Output the (X, Y) coordinate of the center of the cell containing the given text.  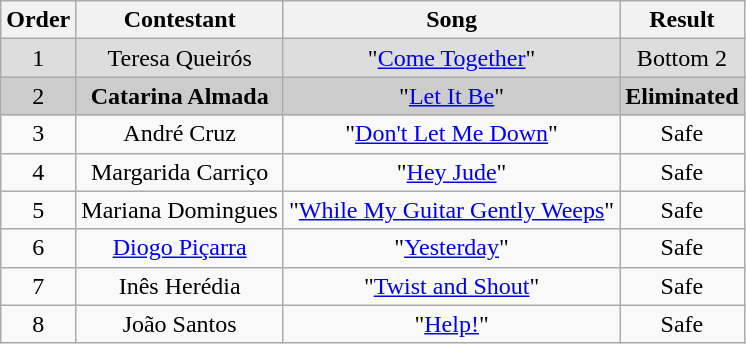
"Help!" (451, 324)
Bottom 2 (682, 58)
"Hey Jude" (451, 172)
João Santos (180, 324)
2 (38, 96)
"Let It Be" (451, 96)
8 (38, 324)
3 (38, 134)
"Twist and Shout" (451, 286)
Inês Herédia (180, 286)
André Cruz (180, 134)
Teresa Queirós (180, 58)
Result (682, 20)
Mariana Domingues (180, 210)
4 (38, 172)
"Come Together" (451, 58)
Order (38, 20)
"Don't Let Me Down" (451, 134)
Contestant (180, 20)
"Yesterday" (451, 248)
5 (38, 210)
7 (38, 286)
1 (38, 58)
Diogo Piçarra (180, 248)
Song (451, 20)
6 (38, 248)
"While My Guitar Gently Weeps" (451, 210)
Margarida Carriço (180, 172)
Eliminated (682, 96)
Catarina Almada (180, 96)
